Scan for the cell matching the given text and deliver its [X, Y] coordinate at center. 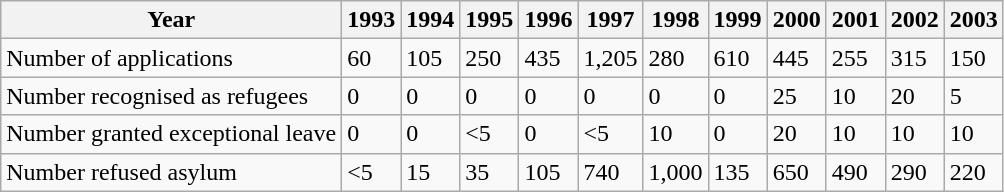
2001 [856, 20]
280 [676, 58]
15 [430, 172]
135 [738, 172]
Number recognised as refugees [172, 96]
445 [796, 58]
1998 [676, 20]
5 [974, 96]
220 [974, 172]
60 [372, 58]
2003 [974, 20]
315 [914, 58]
Year [172, 20]
Number of applications [172, 58]
150 [974, 58]
25 [796, 96]
Number granted exceptional leave [172, 134]
1993 [372, 20]
250 [490, 58]
1997 [610, 20]
650 [796, 172]
1996 [548, 20]
1,205 [610, 58]
1995 [490, 20]
1999 [738, 20]
35 [490, 172]
Number refused asylum [172, 172]
610 [738, 58]
2000 [796, 20]
740 [610, 172]
435 [548, 58]
290 [914, 172]
490 [856, 172]
1994 [430, 20]
255 [856, 58]
1,000 [676, 172]
2002 [914, 20]
